Find where the given text appears and provide that cell's center as (X, Y) coordinate. 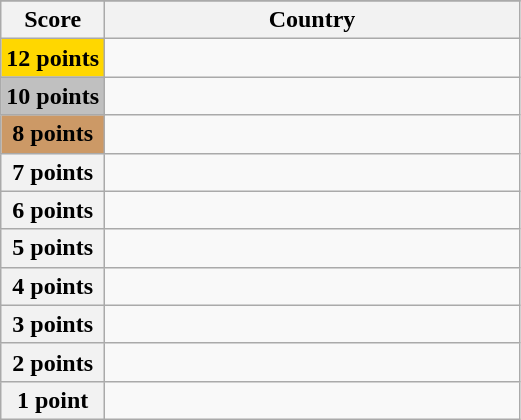
10 points (53, 96)
12 points (53, 58)
Score (53, 20)
6 points (53, 210)
3 points (53, 324)
2 points (53, 362)
7 points (53, 172)
8 points (53, 134)
Country (312, 20)
1 point (53, 400)
4 points (53, 286)
5 points (53, 248)
